Determine the (x, y) coordinate at the center of the cell enclosing the given text.  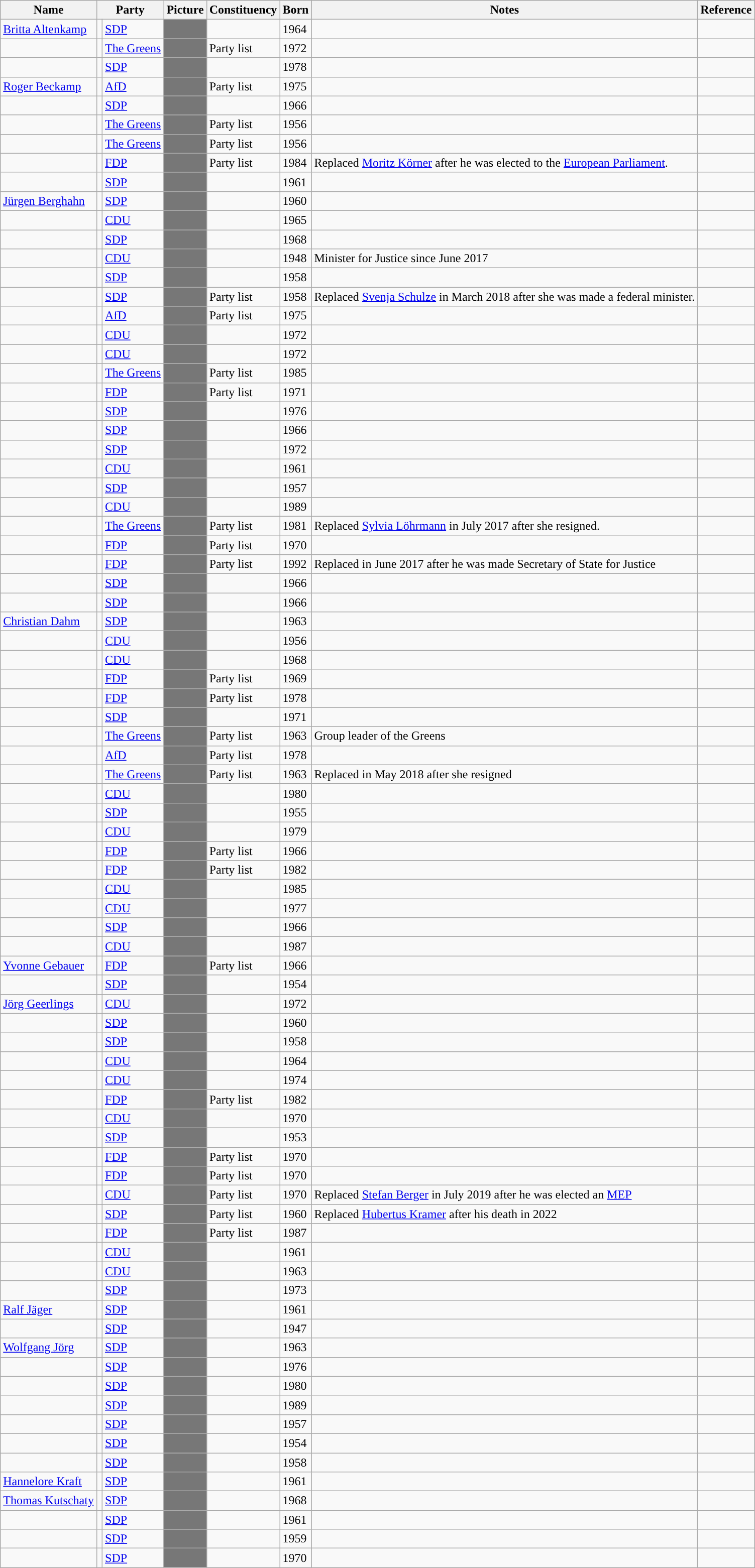
1955 (295, 812)
1981 (295, 526)
Group leader of the Greens (504, 736)
Born (295, 10)
Christian Dahm (49, 622)
Hannelore Kraft (49, 1482)
1977 (295, 908)
Name (49, 10)
Wolfgang Jörg (49, 1348)
Ralf Jäger (49, 1309)
1947 (295, 1329)
Britta Altenkamp (49, 29)
1953 (295, 1137)
1959 (295, 1539)
1979 (295, 831)
Party (130, 10)
Picture (185, 10)
Replaced in May 2018 after she resigned (504, 774)
Replaced Sylvia Löhrmann in July 2017 after she resigned. (504, 526)
1948 (295, 259)
Yvonne Gebauer (49, 966)
Minister for Justice since June 2017 (504, 259)
Replaced Hubertus Kramer after his death in 2022 (504, 1214)
1992 (295, 564)
Constituency (243, 10)
Jürgen Berghahn (49, 201)
Replaced in June 2017 after he was made Secretary of State for Justice (504, 564)
Thomas Kutschaty (49, 1501)
Notes (504, 10)
Reference (726, 10)
Replaced Svenja Schulze in March 2018 after she was made a federal minister. (504, 297)
Replaced Moritz Körner after he was elected to the European Parliament. (504, 163)
1973 (295, 1290)
1969 (295, 679)
1965 (295, 220)
1984 (295, 163)
Replaced Stefan Berger in July 2019 after he was elected an MEP (504, 1195)
1974 (295, 1080)
Jörg Geerlings (49, 1004)
Roger Beckamp (49, 86)
